Pinpoint the cell where the given text exists, returning its (x, y) midpoint coordinate. 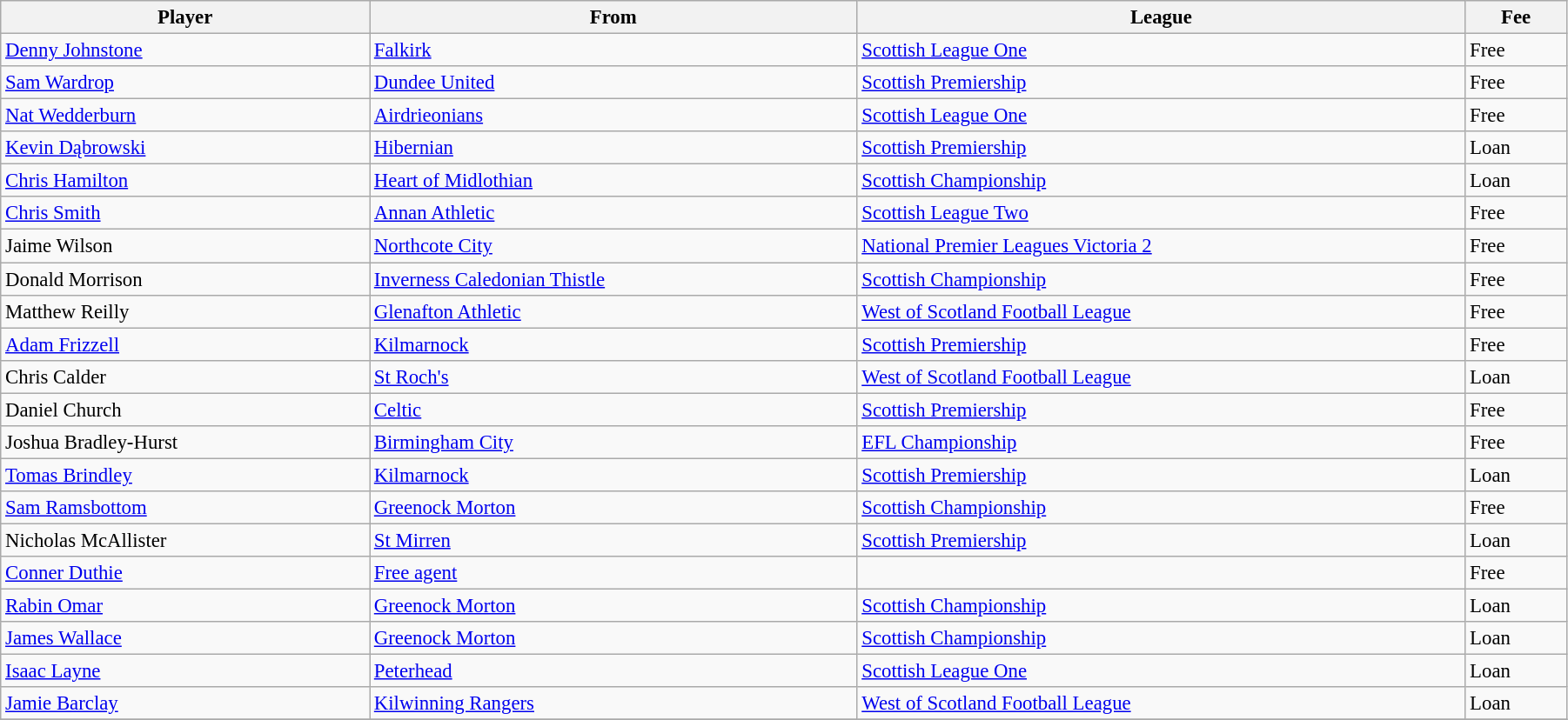
Peterhead (613, 671)
Celtic (613, 410)
Player (185, 17)
National Premier Leagues Victoria 2 (1161, 246)
Sam Wardrop (185, 83)
Heart of Midlothian (613, 181)
Kilwinning Rangers (613, 703)
Chris Smith (185, 213)
League (1161, 17)
Kevin Dąbrowski (185, 148)
Birmingham City (613, 443)
Denny Johnstone (185, 50)
Chris Calder (185, 377)
Nicholas McAllister (185, 540)
Jamie Barclay (185, 703)
Scottish League Two (1161, 213)
Rabin Omar (185, 606)
Sam Ramsbottom (185, 508)
Nat Wedderburn (185, 116)
Glenafton Athletic (613, 311)
Inverness Caledonian Thistle (613, 279)
Joshua Bradley-Hurst (185, 443)
Northcote City (613, 246)
Donald Morrison (185, 279)
Matthew Reilly (185, 311)
Isaac Layne (185, 671)
James Wallace (185, 638)
Free agent (613, 573)
Tomas Brindley (185, 475)
Fee (1516, 17)
Annan Athletic (613, 213)
Daniel Church (185, 410)
Dundee United (613, 83)
Chris Hamilton (185, 181)
Hibernian (613, 148)
Conner Duthie (185, 573)
Airdrieonians (613, 116)
EFL Championship (1161, 443)
St Mirren (613, 540)
From (613, 17)
Adam Frizzell (185, 344)
Falkirk (613, 50)
St Roch's (613, 377)
Jaime Wilson (185, 246)
